Extract the [X, Y] coordinate from the center of the cell holding the provided text.  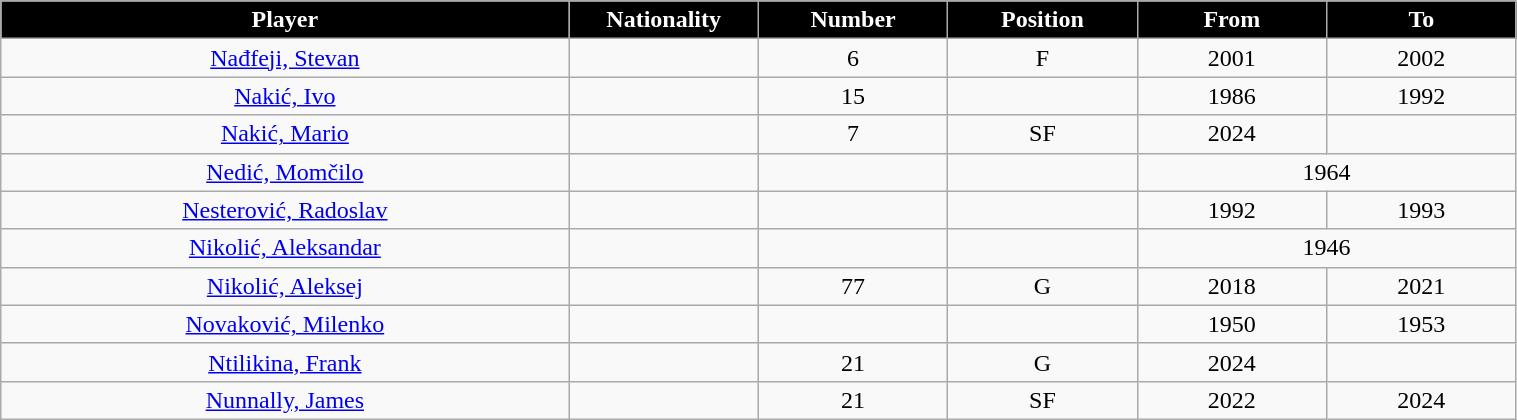
Nesterović, Radoslav [285, 210]
Nikolić, Aleksandar [285, 248]
F [1042, 58]
1964 [1326, 172]
Player [285, 20]
15 [852, 96]
6 [852, 58]
Nikolić, Aleksej [285, 286]
Nađfeji, Stevan [285, 58]
2021 [1422, 286]
2001 [1232, 58]
2018 [1232, 286]
Novaković, Milenko [285, 324]
Nakić, Ivo [285, 96]
To [1422, 20]
Ntilikina, Frank [285, 362]
Nakić, Mario [285, 134]
7 [852, 134]
1993 [1422, 210]
1946 [1326, 248]
2022 [1232, 400]
Position [1042, 20]
Number [852, 20]
Nunnally, James [285, 400]
Nationality [664, 20]
Nedić, Momčilo [285, 172]
From [1232, 20]
77 [852, 286]
1950 [1232, 324]
1953 [1422, 324]
2002 [1422, 58]
1986 [1232, 96]
